Scan for the cell matching the given text and deliver its (x, y) coordinate at center. 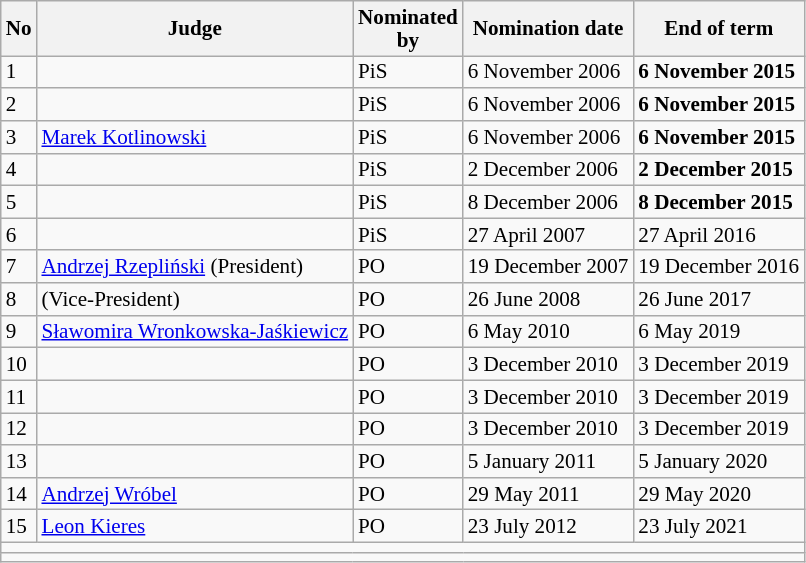
26 June 2017 (718, 299)
9 (19, 331)
No (19, 28)
11 (19, 396)
Judge (196, 28)
10 (19, 364)
4 (19, 169)
Nominatedby (408, 28)
8 December 2006 (548, 202)
15 (19, 526)
(Vice-President) (196, 299)
Sławomira Wronkowska-Jaśkiewicz (196, 331)
3 (19, 137)
8 December 2015 (718, 202)
Leon Kieres (196, 526)
2 December 2006 (548, 169)
27 April 2007 (548, 234)
5 January 2020 (718, 461)
19 December 2007 (548, 266)
26 June 2008 (548, 299)
Marek Kotlinowski (196, 137)
Andrzej Rzepliński (President) (196, 266)
End of term (718, 28)
2 (19, 104)
6 May 2019 (718, 331)
7 (19, 266)
1 (19, 72)
27 April 2016 (718, 234)
29 May 2020 (718, 493)
5 (19, 202)
6 (19, 234)
6 May 2010 (548, 331)
19 December 2016 (718, 266)
29 May 2011 (548, 493)
14 (19, 493)
12 (19, 429)
5 January 2011 (548, 461)
2 December 2015 (718, 169)
Nomination date (548, 28)
23 July 2021 (718, 526)
23 July 2012 (548, 526)
8 (19, 299)
Andrzej Wróbel (196, 493)
13 (19, 461)
